Return the (x, y) coordinate for the center point of the cell that contains the specified text.  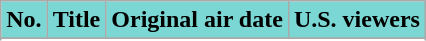
Title (76, 20)
Original air date (198, 20)
U.S. viewers (356, 20)
No. (24, 20)
